Find where the given text appears and provide that cell's center as (X, Y) coordinate. 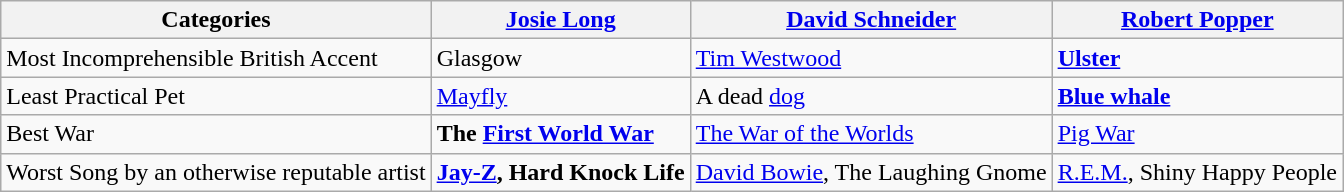
Blue whale (1197, 96)
Most Incomprehensible British Accent (216, 58)
Ulster (1197, 58)
Glasgow (560, 58)
David Bowie, The Laughing Gnome (871, 172)
Tim Westwood (871, 58)
A dead dog (871, 96)
Worst Song by an otherwise reputable artist (216, 172)
Robert Popper (1197, 20)
Jay-Z, Hard Knock Life (560, 172)
The War of the Worlds (871, 134)
Mayfly (560, 96)
R.E.M., Shiny Happy People (1197, 172)
Least Practical Pet (216, 96)
Josie Long (560, 20)
Pig War (1197, 134)
Categories (216, 20)
David Schneider (871, 20)
The First World War (560, 134)
Best War (216, 134)
